Pinpoint the cell where the given text exists, returning its [x, y] midpoint coordinate. 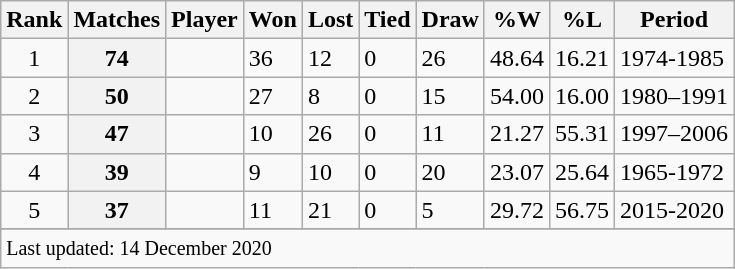
1980–1991 [674, 96]
15 [450, 96]
2 [34, 96]
Rank [34, 20]
Period [674, 20]
Lost [330, 20]
37 [117, 210]
Last updated: 14 December 2020 [368, 248]
50 [117, 96]
48.64 [516, 58]
8 [330, 96]
9 [272, 172]
%L [582, 20]
39 [117, 172]
16.00 [582, 96]
29.72 [516, 210]
4 [34, 172]
Player [205, 20]
Draw [450, 20]
1 [34, 58]
1974-1985 [674, 58]
27 [272, 96]
%W [516, 20]
47 [117, 134]
56.75 [582, 210]
1965-1972 [674, 172]
23.07 [516, 172]
21.27 [516, 134]
12 [330, 58]
21 [330, 210]
Won [272, 20]
Tied [388, 20]
74 [117, 58]
55.31 [582, 134]
1997–2006 [674, 134]
36 [272, 58]
25.64 [582, 172]
Matches [117, 20]
16.21 [582, 58]
2015-2020 [674, 210]
20 [450, 172]
3 [34, 134]
54.00 [516, 96]
